Find where the given text appears and provide that cell's center as (X, Y) coordinate. 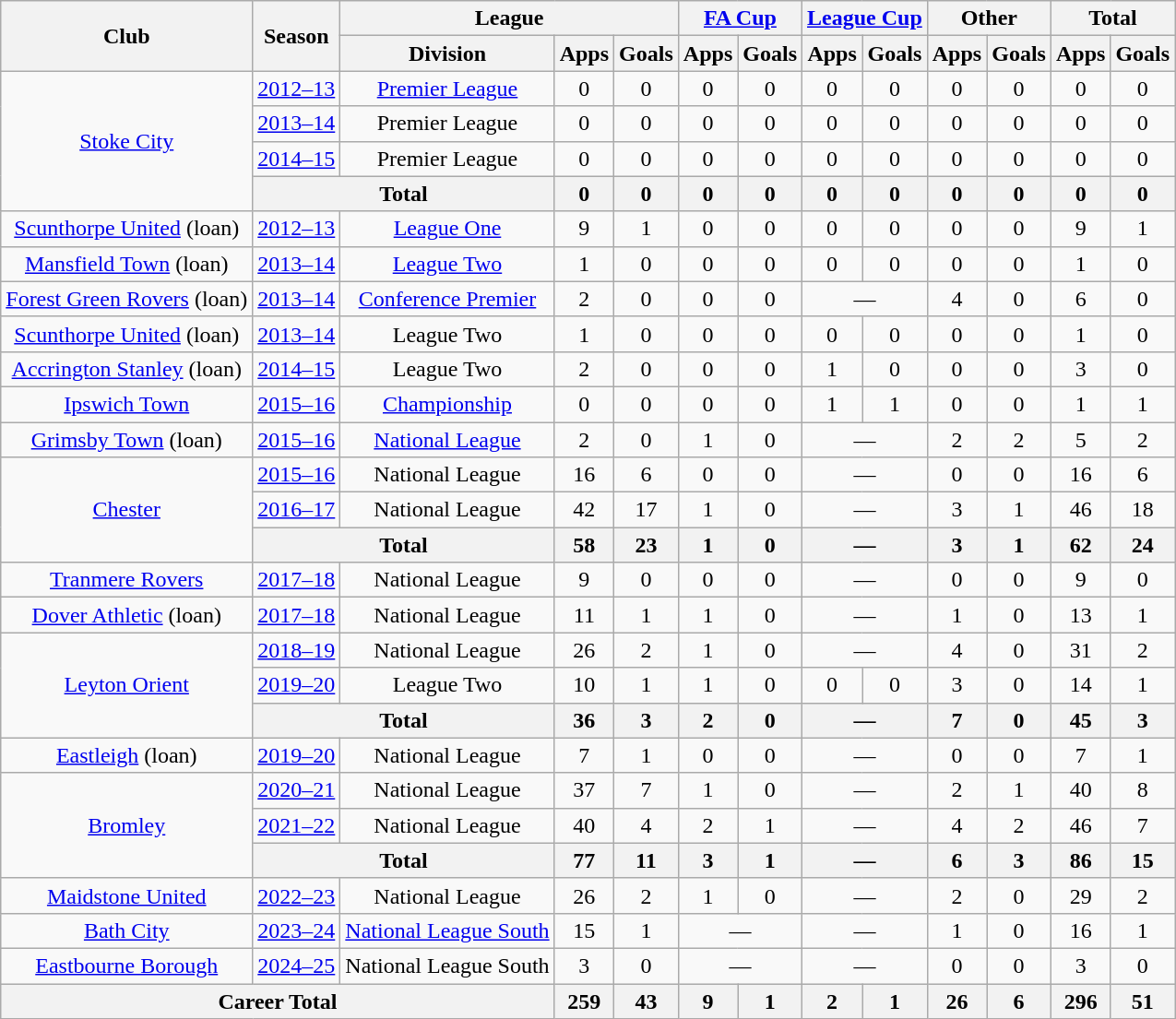
Conference Premier (447, 299)
League One (447, 229)
Stoke City (127, 141)
37 (584, 790)
77 (584, 860)
Bromley (127, 825)
8 (1143, 790)
2016–17 (297, 510)
Maidstone United (127, 895)
Championship (447, 404)
51 (1143, 1001)
Other (989, 18)
Mansfield Town (loan) (127, 264)
23 (647, 545)
36 (584, 720)
62 (1080, 545)
FA Cup (740, 18)
5 (1080, 440)
Grimsby Town (loan) (127, 440)
24 (1143, 545)
Forest Green Rovers (loan) (127, 299)
86 (1080, 860)
43 (647, 1001)
2020–21 (297, 790)
29 (1080, 895)
Chester (127, 510)
Accrington Stanley (loan) (127, 369)
2022–23 (297, 895)
2024–25 (297, 966)
259 (584, 1001)
17 (647, 510)
14 (1080, 685)
Club (127, 36)
Career Total (278, 1001)
2023–24 (297, 930)
2021–22 (297, 825)
League (509, 18)
2018–19 (297, 650)
Bath City (127, 930)
18 (1143, 510)
Season (297, 36)
13 (1080, 615)
Ipswich Town (127, 404)
10 (584, 685)
45 (1080, 720)
42 (584, 510)
Division (447, 53)
Tranmere Rovers (127, 580)
31 (1080, 650)
Eastleigh (loan) (127, 755)
58 (584, 545)
Leyton Orient (127, 685)
Eastbourne Borough (127, 966)
Dover Athletic (loan) (127, 615)
296 (1080, 1001)
League Cup (865, 18)
